Provide the (X, Y) coordinate of the cell's center where the given text is located.  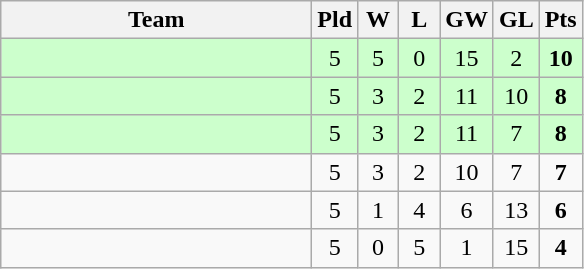
GL (516, 20)
Pld (335, 20)
L (420, 20)
GW (467, 20)
Team (156, 20)
W (378, 20)
Pts (560, 20)
13 (516, 210)
